Return [x, y] of the center of cell containing provided text 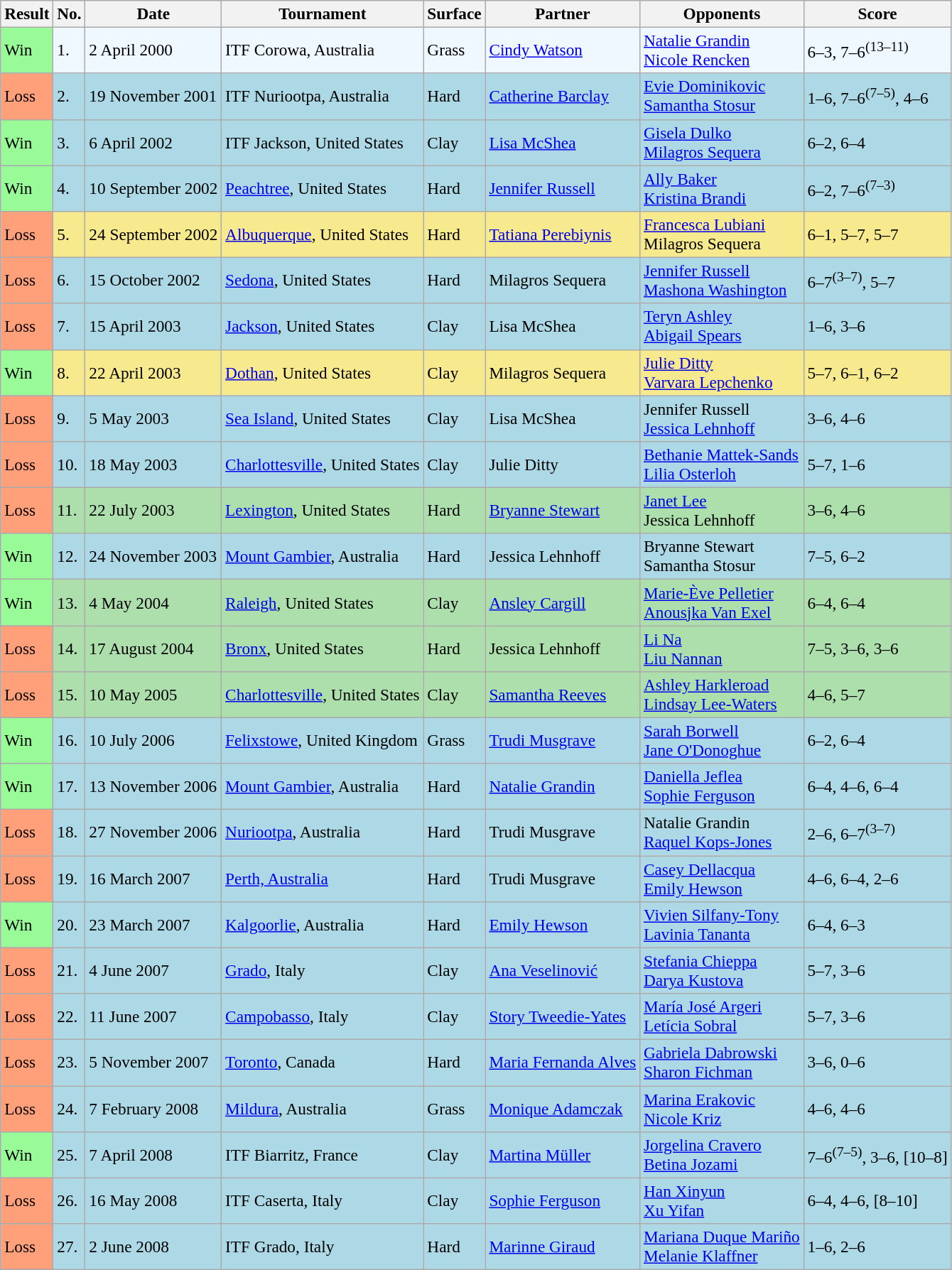
Teryn Ashley Abigail Spears [722, 327]
4–6, 6–4, 2–6 [877, 878]
Marinne Giraud [563, 1246]
Bryanne Stewart [563, 510]
6–2, 7–6(7–3) [877, 188]
ITF Grado, Italy [323, 1246]
24. [70, 1108]
Marina Erakovic Nicole Kriz [722, 1108]
Date [153, 13]
Story Tweedie-Yates [563, 1016]
1–6, 2–6 [877, 1246]
11. [70, 510]
Bryanne Stewart Samantha Stosur [722, 557]
Score [877, 13]
Tatiana Perebiynis [563, 234]
1–6, 7–6(7–5), 4–6 [877, 97]
2 June 2008 [153, 1246]
4–6, 5–7 [877, 695]
7–6(7–5), 3–6, [10–8] [877, 1155]
15. [70, 695]
ITF Biarritz, France [323, 1155]
16 March 2007 [153, 878]
7–5, 3–6, 3–6 [877, 648]
17. [70, 787]
1. [70, 50]
Kalgoorlie, Australia [323, 925]
Sophie Ferguson [563, 1200]
Janet Lee Jessica Lehnhoff [722, 510]
Daniella Jeflea Sophie Ferguson [722, 787]
5 November 2007 [153, 1063]
27. [70, 1246]
5 May 2003 [153, 418]
13 November 2006 [153, 787]
5–7, 1–6 [877, 465]
7–5, 6–2 [877, 557]
26. [70, 1200]
23. [70, 1063]
Jennifer Russell Mashona Washington [722, 280]
Julie Ditty [563, 465]
Sea Island, United States [323, 418]
6–7(3–7), 5–7 [877, 280]
Felixstowe, United Kingdom [323, 740]
Li Na Liu Nannan [722, 648]
22 April 2003 [153, 372]
6 April 2002 [153, 142]
11 June 2007 [153, 1016]
Toronto, Canada [323, 1063]
4. [70, 188]
Campobasso, Italy [323, 1016]
Ansley Cargill [563, 602]
20. [70, 925]
10 July 2006 [153, 740]
7 April 2008 [153, 1155]
Bronx, United States [323, 648]
Result [27, 13]
Dothan, United States [323, 372]
Francesca Lubiani Milagros Sequera [722, 234]
21. [70, 970]
Marie-Ève Pelletier Anousjka Van Exel [722, 602]
Grado, Italy [323, 970]
Samantha Reeves [563, 695]
8. [70, 372]
16 May 2008 [153, 1200]
27 November 2006 [153, 832]
19 November 2001 [153, 97]
2 April 2000 [153, 50]
Gisela Dulko Milagros Sequera [722, 142]
4 May 2004 [153, 602]
13. [70, 602]
4 June 2007 [153, 970]
3. [70, 142]
17 August 2004 [153, 648]
Raleigh, United States [323, 602]
Jackson, United States [323, 327]
Nuriootpa, Australia [323, 832]
Tournament [323, 13]
Ana Veselinović [563, 970]
Cindy Watson [563, 50]
No. [70, 13]
22 July 2003 [153, 510]
Perth, Australia [323, 878]
Martina Müller [563, 1155]
6–4, 6–3 [877, 925]
19. [70, 878]
Bethanie Mattek-Sands Lilia Osterloh [722, 465]
Evie Dominikovic Samantha Stosur [722, 97]
10 September 2002 [153, 188]
18. [70, 832]
Ally Baker Kristina Brandi [722, 188]
Mariana Duque Mariño Melanie Klaffner [722, 1246]
6–4, 6–4 [877, 602]
15 April 2003 [153, 327]
Albuquerque, United States [323, 234]
Natalie Grandin Nicole Rencken [722, 50]
ITF Corowa, Australia [323, 50]
Natalie Grandin Raquel Kops-Jones [722, 832]
14. [70, 648]
2–6, 6–7(3–7) [877, 832]
18 May 2003 [153, 465]
Monique Adamczak [563, 1108]
6–3, 7–6(13–11) [877, 50]
ITF Jackson, United States [323, 142]
7. [70, 327]
Ashley Harkleroad Lindsay Lee-Waters [722, 695]
6–1, 5–7, 5–7 [877, 234]
6. [70, 280]
23 March 2007 [153, 925]
Julie Ditty Varvara Lepchenko [722, 372]
Surface [455, 13]
Natalie Grandin [563, 787]
Vivien Silfany-Tony Lavinia Tananta [722, 925]
Casey Dellacqua Emily Hewson [722, 878]
24 November 2003 [153, 557]
15 October 2002 [153, 280]
Gabriela Dabrowski Sharon Fichman [722, 1063]
Stefania Chieppa Darya Kustova [722, 970]
3–6, 0–6 [877, 1063]
Opponents [722, 13]
1–6, 3–6 [877, 327]
Catherine Barclay [563, 97]
6–4, 4–6, 6–4 [877, 787]
22. [70, 1016]
Emily Hewson [563, 925]
10. [70, 465]
Partner [563, 13]
María José Argeri Letícia Sobral [722, 1016]
7 February 2008 [153, 1108]
5. [70, 234]
Lexington, United States [323, 510]
Mildura, Australia [323, 1108]
4–6, 4–6 [877, 1108]
ITF Nuriootpa, Australia [323, 97]
6–4, 4–6, [8–10] [877, 1200]
Jennifer Russell [563, 188]
16. [70, 740]
Jorgelina Cravero Betina Jozami [722, 1155]
Maria Fernanda Alves [563, 1063]
12. [70, 557]
Sarah Borwell Jane O'Donoghue [722, 740]
Han Xinyun Xu Yifan [722, 1200]
2. [70, 97]
Jennifer Russell Jessica Lehnhoff [722, 418]
24 September 2002 [153, 234]
Sedona, United States [323, 280]
5–7, 6–1, 6–2 [877, 372]
Peachtree, United States [323, 188]
9. [70, 418]
25. [70, 1155]
10 May 2005 [153, 695]
ITF Caserta, Italy [323, 1200]
